Locate the cell with the specified text and output its [x, y] center coordinate. 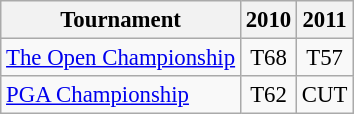
T62 [268, 95]
The Open Championship [121, 58]
T57 [325, 58]
Tournament [121, 20]
CUT [325, 95]
PGA Championship [121, 95]
T68 [268, 58]
2010 [268, 20]
2011 [325, 20]
